Determine the [X, Y] coordinate at the center of the cell enclosing the given text.  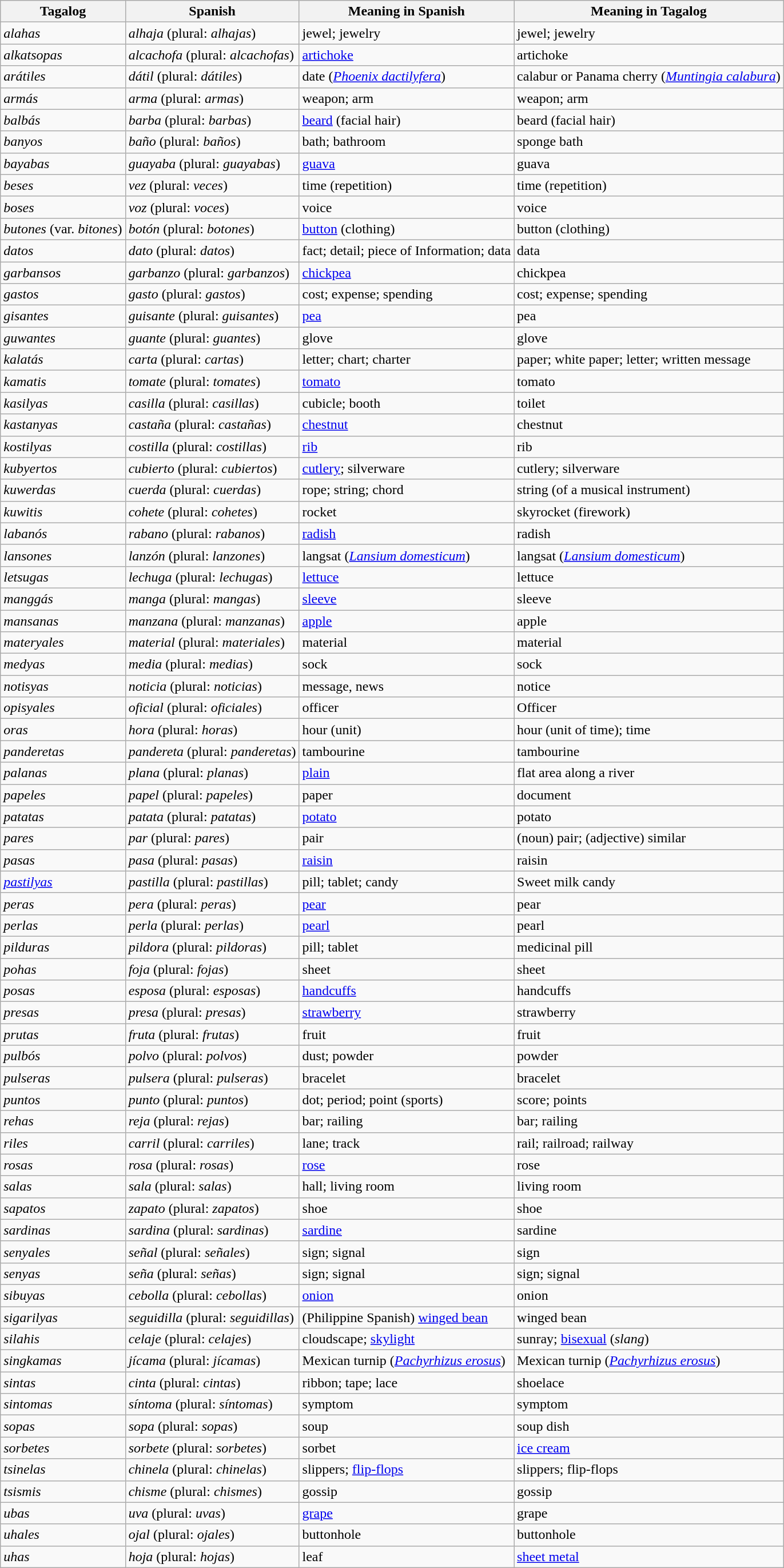
prutas [63, 1034]
pilduras [63, 947]
uva (plural: uvas) [212, 1513]
garbansos [63, 273]
sibuyas [63, 1295]
hora (plural: horas) [212, 730]
manzana (plural: manzanas) [212, 620]
perla (plural: perlas) [212, 925]
hall; living room [407, 1187]
hour (unit) [407, 730]
costilla (plural: costillas) [212, 447]
cebolla (plural: cebollas) [212, 1295]
guisante (plural: guisantes) [212, 316]
Meaning in Tagalog [649, 11]
foja (plural: fojas) [212, 969]
síntoma (plural: síntomas) [212, 1404]
cubierto (plural: cubiertos) [212, 468]
señal (plural: señales) [212, 1252]
voz (plural: voces) [212, 207]
sigarilyas [63, 1317]
ribbon; tape; lace [407, 1383]
polvo (plural: polvos) [212, 1056]
patatas [63, 817]
mansanas [63, 620]
uhales [63, 1535]
dátil (plural: dátiles) [212, 77]
peras [63, 904]
noticia (plural: noticias) [212, 686]
kasilyas [63, 403]
cubicle; booth [407, 403]
posas [63, 991]
celaje (plural: celajes) [212, 1339]
data [649, 250]
bayabas [63, 164]
gastos [63, 295]
kostilyas [63, 447]
shoelace [649, 1383]
sardinas [63, 1230]
dot; period; point (sports) [407, 1100]
cinta (plural: cintas) [212, 1383]
pohas [63, 969]
dust; powder [407, 1056]
winged bean [649, 1317]
singkamas [63, 1361]
pastilyas [63, 882]
punto (plural: puntos) [212, 1100]
botón (plural: botones) [212, 229]
reja (plural: rejas) [212, 1121]
manga (plural: mangas) [212, 599]
notice [649, 686]
soup dish [649, 1426]
date (Phoenix dactilyfera) [407, 77]
casilla (plural: casillas) [212, 403]
sorbete (plural: sorbetes) [212, 1448]
paper; white paper; letter; written message [649, 360]
Tagalog [63, 11]
lane; track [407, 1143]
beses [63, 185]
lechuga (plural: lechugas) [212, 577]
senyas [63, 1273]
paper [407, 795]
medicinal pill [649, 947]
gisantes [63, 316]
kastanyas [63, 425]
guayaba (plural: guayabas) [212, 164]
Meaning in Spanish [407, 11]
fact; detail; piece of Information; data [407, 250]
rosa (plural: rosas) [212, 1165]
fruta (plural: frutas) [212, 1034]
palanas [63, 773]
string (of a musical instrument) [649, 490]
pasas [63, 860]
butones (var. bitones) [63, 229]
calabur or Panama cherry (Muntingia calabura) [649, 77]
pulseras [63, 1078]
uhas [63, 1557]
(noun) pair; (adjective) similar [649, 838]
sintomas [63, 1404]
kalatás [63, 360]
datos [63, 250]
rail; railroad; railway [649, 1143]
jícama (plural: jícamas) [212, 1361]
pill; tablet; candy [407, 882]
lanzón (plural: lanzones) [212, 555]
letter; chart; charter [407, 360]
pildora (plural: pildoras) [212, 947]
presas [63, 1013]
hour (unit of time); time [649, 730]
message, news [407, 686]
media (plural: medias) [212, 664]
esposa (plural: esposas) [212, 991]
rope; string; chord [407, 490]
sopas [63, 1426]
rehas [63, 1121]
guwantes [63, 338]
(Philippine Spanish) winged bean [407, 1317]
chinela (plural: chinelas) [212, 1470]
flat area along a river [649, 773]
alahas [63, 33]
garbanzo (plural: garbanzos) [212, 273]
ojal (plural: ojales) [212, 1535]
hoja (plural: hojas) [212, 1557]
zapato (plural: zapatos) [212, 1208]
manggás [63, 599]
alcachofa (plural: alcachofas) [212, 55]
gasto (plural: gastos) [212, 295]
powder [649, 1056]
living room [649, 1187]
kuwerdas [63, 490]
sunray; bisexual (slang) [649, 1339]
cloudscape; skylight [407, 1339]
arma (plural: armas) [212, 98]
sala (plural: salas) [212, 1187]
notisyas [63, 686]
opisyales [63, 708]
material (plural: materiales) [212, 643]
rosas [63, 1165]
pair [407, 838]
sorbet [407, 1448]
sheet metal [649, 1557]
par (plural: pares) [212, 838]
carril (plural: carriles) [212, 1143]
leaf [407, 1557]
puntos [63, 1100]
oficial (plural: oficiales) [212, 708]
officer [407, 708]
plain [407, 773]
Spanish [212, 11]
pulbós [63, 1056]
pera (plural: peras) [212, 904]
score; points [649, 1100]
cohete (plural: cohetes) [212, 512]
castaña (plural: castañas) [212, 425]
banyos [63, 142]
silahis [63, 1339]
armás [63, 98]
tomate (plural: tomates) [212, 381]
alhaja (plural: alhajas) [212, 33]
toilet [649, 403]
papeles [63, 795]
guante (plural: guantes) [212, 338]
sorbetes [63, 1448]
patata (plural: patatas) [212, 817]
oras [63, 730]
barba (plural: barbas) [212, 120]
balbás [63, 120]
medyas [63, 664]
arátiles [63, 77]
sardina (plural: sardinas) [212, 1230]
seña (plural: señas) [212, 1273]
tsismis [63, 1491]
boses [63, 207]
presa (plural: presas) [212, 1013]
plana (plural: planas) [212, 773]
sopa (plural: sopas) [212, 1426]
pastilla (plural: pastillas) [212, 882]
perlas [63, 925]
skyrocket (firework) [649, 512]
pasa (plural: pasas) [212, 860]
kuwitis [63, 512]
soup [407, 1426]
pulsera (plural: pulseras) [212, 1078]
baño (plural: baños) [212, 142]
cuerda (plural: cuerdas) [212, 490]
dato (plural: datos) [212, 250]
sintas [63, 1383]
pandereta (plural: panderetas) [212, 751]
papel (plural: papeles) [212, 795]
Officer [649, 708]
sapatos [63, 1208]
rocket [407, 512]
letsugas [63, 577]
bath; bathroom [407, 142]
senyales [63, 1252]
kamatis [63, 381]
ubas [63, 1513]
materyales [63, 643]
sponge bath [649, 142]
salas [63, 1187]
vez (plural: veces) [212, 185]
riles [63, 1143]
document [649, 795]
sign [649, 1252]
Sweet milk candy [649, 882]
ice cream [649, 1448]
pill; tablet [407, 947]
lansones [63, 555]
chisme (plural: chismes) [212, 1491]
pares [63, 838]
kubyertos [63, 468]
alkatsopas [63, 55]
rabano (plural: rabanos) [212, 534]
tsinelas [63, 1470]
carta (plural: cartas) [212, 360]
labanós [63, 534]
panderetas [63, 751]
seguidilla (plural: seguidillas) [212, 1317]
